Return (x, y) of the center of cell containing provided text 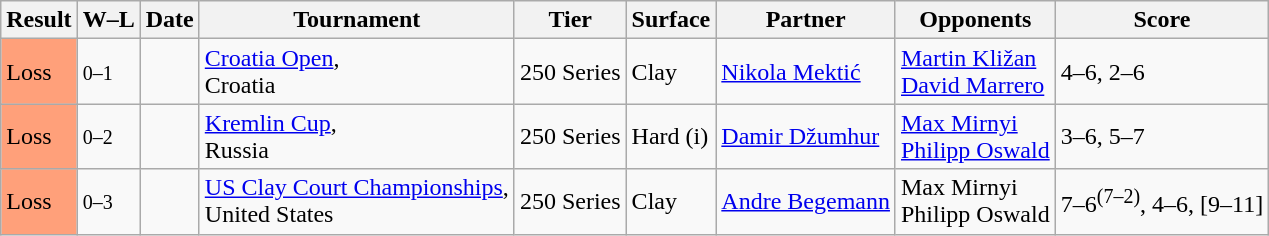
Damir Džumhur (806, 136)
4–6, 2–6 (1162, 72)
Opponents (975, 20)
Hard (i) (671, 136)
Tier (570, 20)
0–2 (108, 136)
US Clay Court Championships,United States (356, 202)
Result (39, 20)
Date (170, 20)
Score (1162, 20)
W–L (108, 20)
Partner (806, 20)
Martin Kližan David Marrero (975, 72)
0–3 (108, 202)
Surface (671, 20)
3–6, 5–7 (1162, 136)
7–6(7–2), 4–6, [9–11] (1162, 202)
Nikola Mektić (806, 72)
Tournament (356, 20)
Andre Begemann (806, 202)
Croatia Open,Croatia (356, 72)
0–1 (108, 72)
Kremlin Cup,Russia (356, 136)
